For the text-containing cell, return its midpoint in [x, y] coordinate format. 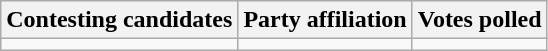
Party affiliation [325, 20]
Contesting candidates [120, 20]
Votes polled [480, 20]
